Output the (x, y) coordinate of the center of the cell containing the given text.  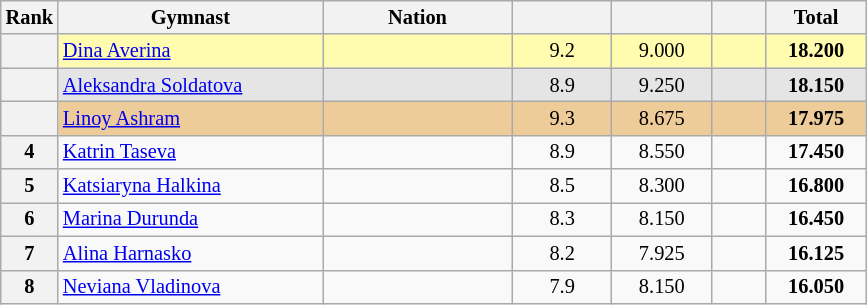
Marina Durunda (190, 219)
5 (30, 186)
9.2 (562, 51)
4 (30, 152)
8.550 (662, 152)
17.450 (816, 152)
16.800 (816, 186)
Dina Averina (190, 51)
16.050 (816, 287)
8 (30, 287)
18.200 (816, 51)
Aleksandra Soldatova (190, 85)
8.3 (562, 219)
Alina Harnasko (190, 253)
9.250 (662, 85)
7.9 (562, 287)
16.450 (816, 219)
Rank (30, 17)
6 (30, 219)
Neviana Vladinova (190, 287)
9.3 (562, 118)
8.300 (662, 186)
Linoy Ashram (190, 118)
8.2 (562, 253)
18.150 (816, 85)
16.125 (816, 253)
7.925 (662, 253)
17.975 (816, 118)
Nation (418, 17)
Katsiaryna Halkina (190, 186)
8.675 (662, 118)
Katrin Taseva (190, 152)
7 (30, 253)
9.000 (662, 51)
Total (816, 17)
Gymnast (190, 17)
8.5 (562, 186)
